Output the [X, Y] coordinate of the center of the cell containing the given text.  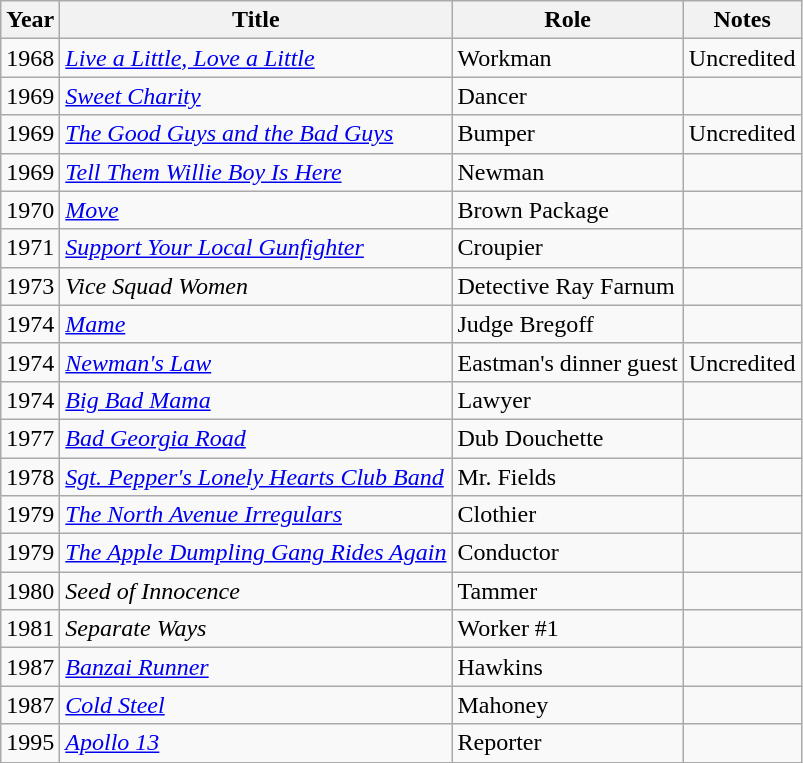
Live a Little, Love a Little [256, 58]
Worker #1 [568, 629]
1971 [30, 248]
1977 [30, 438]
Croupier [568, 248]
Apollo 13 [256, 743]
Judge Bregoff [568, 324]
Mr. Fields [568, 477]
Support Your Local Gunfighter [256, 248]
Bumper [568, 134]
Clothier [568, 515]
1973 [30, 286]
Separate Ways [256, 629]
Dub Douchette [568, 438]
Mame [256, 324]
1995 [30, 743]
Workman [568, 58]
Conductor [568, 553]
1968 [30, 58]
Reporter [568, 743]
Seed of Innocence [256, 591]
The Good Guys and the Bad Guys [256, 134]
Banzai Runner [256, 667]
Tammer [568, 591]
Vice Squad Women [256, 286]
Sgt. Pepper's Lonely Hearts Club Band [256, 477]
Move [256, 210]
Sweet Charity [256, 96]
Hawkins [568, 667]
Eastman's dinner guest [568, 362]
1981 [30, 629]
Newman [568, 172]
Brown Package [568, 210]
Bad Georgia Road [256, 438]
1978 [30, 477]
Year [30, 20]
Lawyer [568, 400]
The Apple Dumpling Gang Rides Again [256, 553]
Title [256, 20]
Newman's Law [256, 362]
Dancer [568, 96]
Tell Them Willie Boy Is Here [256, 172]
Notes [742, 20]
Role [568, 20]
1970 [30, 210]
Big Bad Mama [256, 400]
Cold Steel [256, 705]
The North Avenue Irregulars [256, 515]
1980 [30, 591]
Mahoney [568, 705]
Detective Ray Farnum [568, 286]
